Locate the cell with the specified text and output its (X, Y) center coordinate. 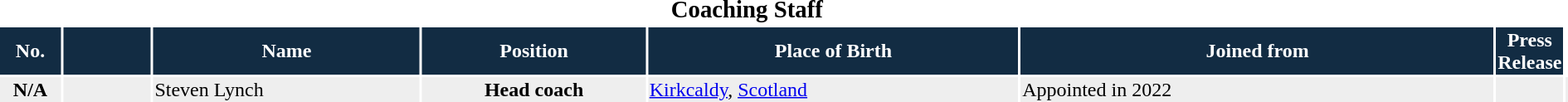
Appointed in 2022 (1258, 90)
Name (287, 51)
No. (30, 51)
N/A (30, 90)
Head coach (534, 90)
Steven Lynch (287, 90)
Place of Birth (833, 51)
Position (534, 51)
Joined from (1258, 51)
Kirkcaldy, Scotland (833, 90)
Press Release (1530, 51)
